Return the (x, y) coordinate for the center point of the cell that contains the specified text.  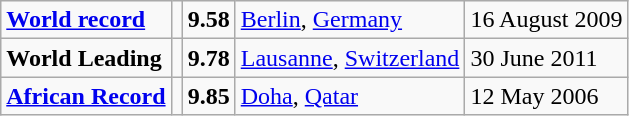
9.58 (208, 20)
African Record (86, 96)
9.85 (208, 96)
World Leading (86, 58)
30 June 2011 (546, 58)
9.78 (208, 58)
12 May 2006 (546, 96)
Lausanne, Switzerland (350, 58)
Berlin, Germany (350, 20)
16 August 2009 (546, 20)
World record (86, 20)
Doha, Qatar (350, 96)
